From the cell containing the given text, extract its center point as [x, y] coordinate. 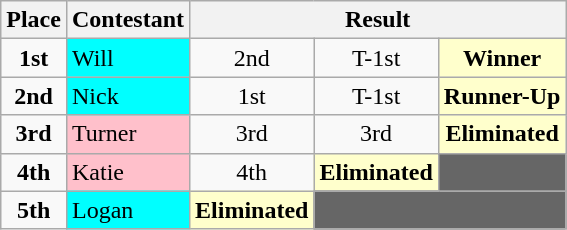
Winner [502, 58]
Logan [128, 210]
Turner [128, 134]
Contestant [128, 20]
Nick [128, 96]
5th [34, 210]
Place [34, 20]
Result [378, 20]
Katie [128, 172]
Will [128, 58]
Runner-Up [502, 96]
